For the text-containing cell, return its midpoint in [x, y] coordinate format. 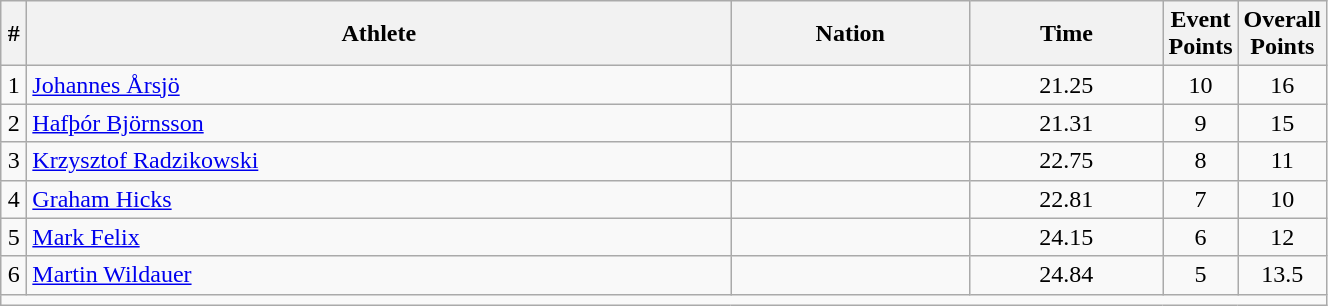
7 [1200, 199]
24.84 [1066, 275]
16 [1282, 85]
11 [1282, 161]
4 [14, 199]
Martin Wildauer [379, 275]
3 [14, 161]
Athlete [379, 34]
Johannes Årsjö [379, 85]
Event Points [1200, 34]
Graham Hicks [379, 199]
Hafþór Björnsson [379, 123]
13.5 [1282, 275]
21.31 [1066, 123]
# [14, 34]
24.15 [1066, 237]
21.25 [1066, 85]
Krzysztof Radzikowski [379, 161]
9 [1200, 123]
2 [14, 123]
Nation [850, 34]
Time [1066, 34]
8 [1200, 161]
15 [1282, 123]
Overall Points [1282, 34]
22.81 [1066, 199]
Mark Felix [379, 237]
1 [14, 85]
12 [1282, 237]
22.75 [1066, 161]
